Search for the cell housing the specified text and yield its [X, Y] center coordinate. 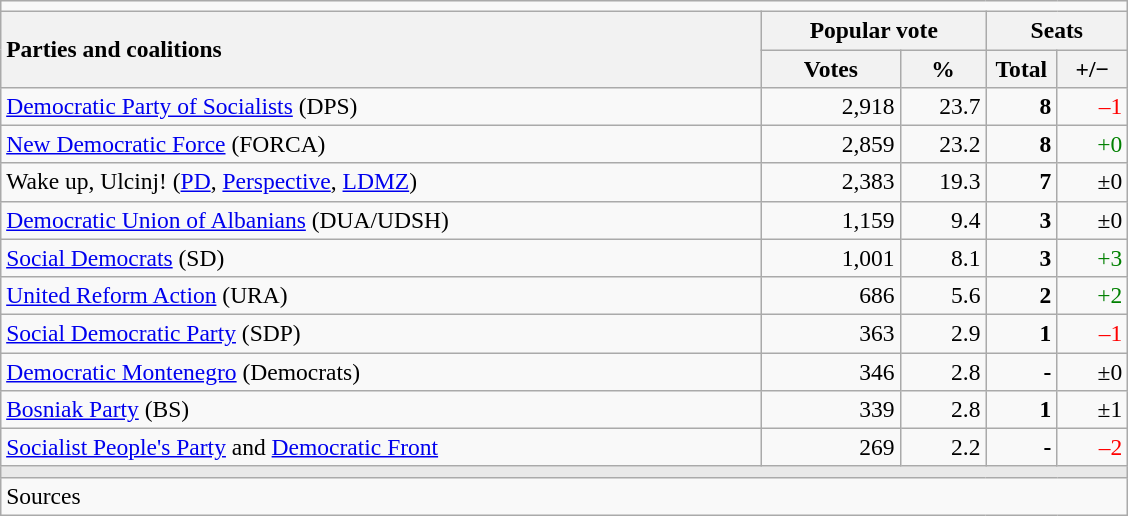
Popular vote [874, 30]
2 [1022, 295]
Seats [1057, 30]
Parties and coalitions [382, 49]
New Democratic Force (FORCA) [382, 144]
+2 [1092, 295]
339 [831, 409]
2,383 [831, 182]
Social Democratic Party (SDP) [382, 333]
+0 [1092, 144]
Votes [831, 68]
363 [831, 333]
8.1 [943, 258]
Sources [564, 496]
Total [1022, 68]
269 [831, 447]
9.4 [943, 220]
United Reform Action (URA) [382, 295]
+3 [1092, 258]
23.7 [943, 106]
±1 [1092, 409]
2,859 [831, 144]
% [943, 68]
+/− [1092, 68]
Democratic Montenegro (Democrats) [382, 371]
Bosniak Party (BS) [382, 409]
Wake up, Ulcinj! (PD, Perspective, LDMZ) [382, 182]
Social Democrats (SD) [382, 258]
346 [831, 371]
1,159 [831, 220]
1,001 [831, 258]
2.9 [943, 333]
23.2 [943, 144]
Democratic Party of Socialists (DPS) [382, 106]
Socialist People's Party and Democratic Front [382, 447]
2.2 [943, 447]
5.6 [943, 295]
686 [831, 295]
Democratic Union of Albanians (DUA/UDSH) [382, 220]
2,918 [831, 106]
19.3 [943, 182]
–2 [1092, 447]
7 [1022, 182]
